For the text-containing cell, return its midpoint in [X, Y] coordinate format. 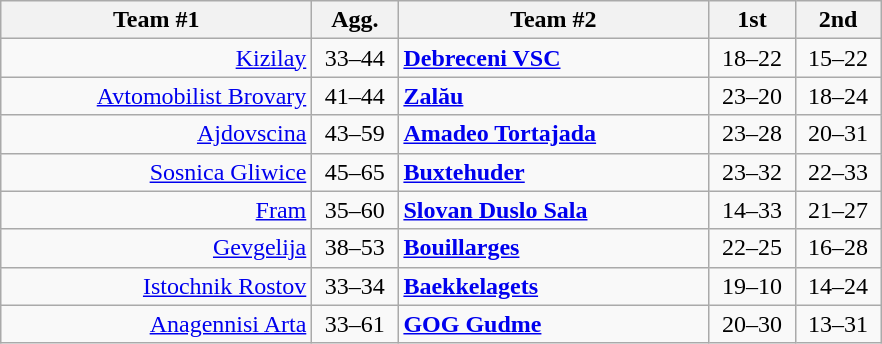
43–59 [355, 134]
23–28 [752, 134]
18–22 [752, 58]
14–33 [752, 210]
Ajdovscina [156, 134]
22–25 [752, 248]
Anagennisi Arta [156, 324]
23–20 [752, 96]
1st [752, 20]
21–27 [838, 210]
Team #1 [156, 20]
Kizilay [156, 58]
20–30 [752, 324]
2nd [838, 20]
Bouillarges [554, 248]
38–53 [355, 248]
GOG Gudme [554, 324]
19–10 [752, 286]
33–34 [355, 286]
23–32 [752, 172]
Baekkelagets [554, 286]
Sosnica Gliwice [156, 172]
22–33 [838, 172]
Agg. [355, 20]
41–44 [355, 96]
Team #2 [554, 20]
15–22 [838, 58]
33–44 [355, 58]
Fram [156, 210]
Slovan Duslo Sala [554, 210]
16–28 [838, 248]
13–31 [838, 324]
Zalău [554, 96]
45–65 [355, 172]
14–24 [838, 286]
20–31 [838, 134]
Gevgelija [156, 248]
Buxtehuder [554, 172]
Avtomobilist Brovary [156, 96]
Istochnik Rostov [156, 286]
Debreceni VSC [554, 58]
18–24 [838, 96]
35–60 [355, 210]
Amadeo Tortajada [554, 134]
33–61 [355, 324]
